Locate the cell with the specified text and output its [x, y] center coordinate. 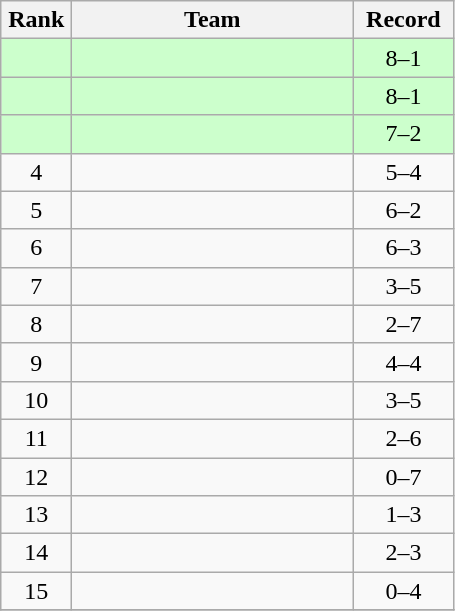
12 [36, 477]
Rank [36, 20]
8 [36, 324]
0–7 [404, 477]
2–7 [404, 324]
5 [36, 210]
4–4 [404, 362]
6–3 [404, 248]
14 [36, 553]
6–2 [404, 210]
9 [36, 362]
4 [36, 172]
2–3 [404, 553]
5–4 [404, 172]
1–3 [404, 515]
0–4 [404, 591]
6 [36, 248]
7 [36, 286]
10 [36, 400]
Record [404, 20]
2–6 [404, 438]
13 [36, 515]
Team [212, 20]
7–2 [404, 134]
11 [36, 438]
15 [36, 591]
